Extract the [x, y] coordinate from the center of the cell holding the provided text.  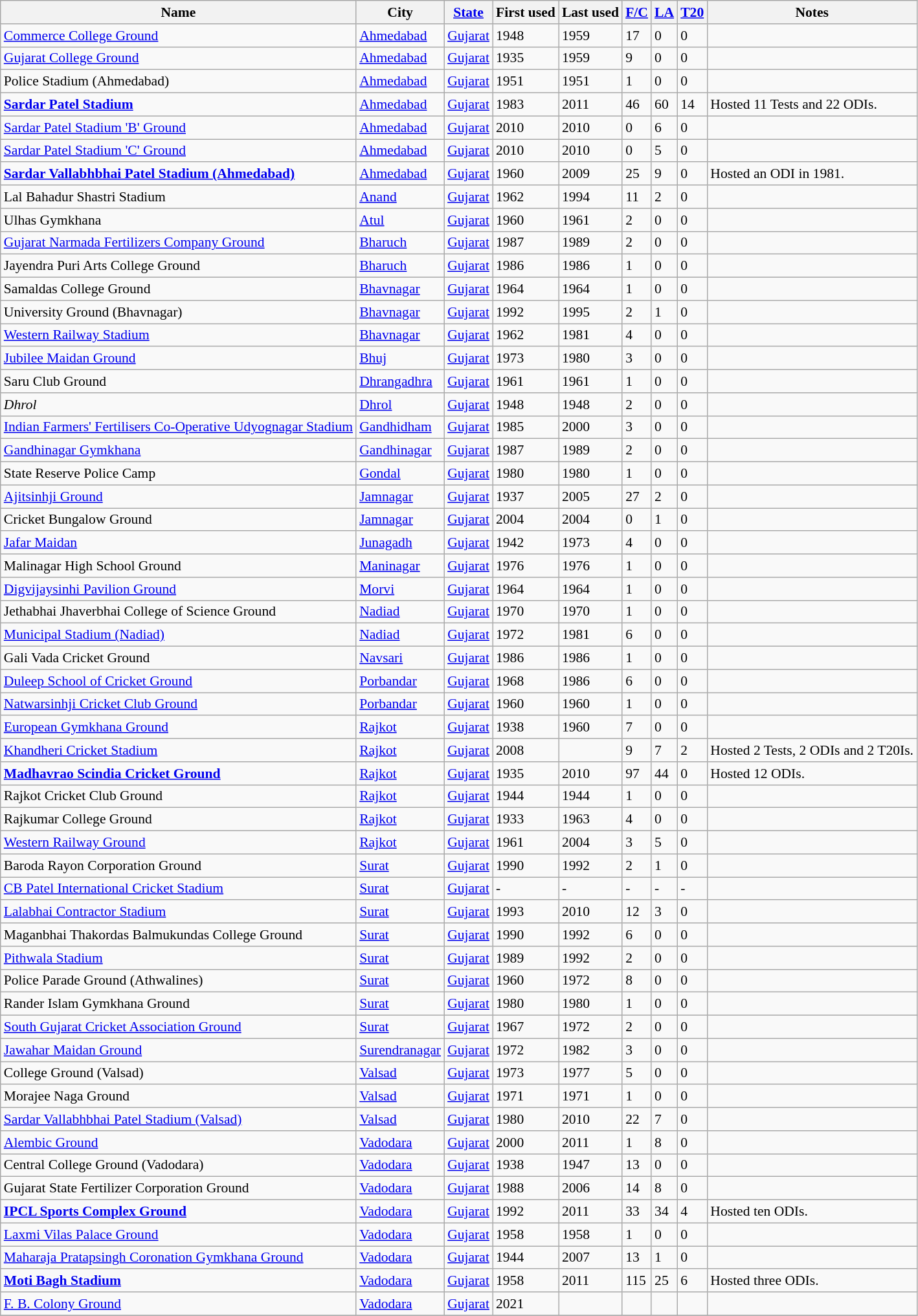
Last used [590, 12]
Jethabhai Jhaverbhai College of Science Ground [179, 612]
Lalabhai Contractor Stadium [179, 912]
Hosted three ODIs. [812, 1281]
Police Stadium (Ahmedabad) [179, 82]
Jubilee Maidan Ground [179, 359]
Sardar Vallabhbhai Patel Stadium (Ahmedabad) [179, 174]
LA [664, 12]
Hosted 11 Tests and 22 ODIs. [812, 105]
Bhuj [400, 359]
1947 [590, 1165]
Rajkot Cricket Club Ground [179, 796]
1985 [526, 427]
Hosted ten ODIs. [812, 1212]
Saru Club Ground [179, 381]
Gandhinagar Gymkhana [179, 451]
Gandhidham [400, 427]
Jafar Maidan [179, 543]
1933 [526, 820]
Duleep School of Cricket Ground [179, 681]
F. B. Colony Ground [179, 1304]
Laxmi Vilas Palace Ground [179, 1234]
Ulhas Gymkhana [179, 220]
Atul [400, 220]
Rajkumar College Ground [179, 820]
Ajitsinhji Ground [179, 496]
Anand [400, 197]
Police Parade Ground (Athwalines) [179, 981]
Alembic Ground [179, 1143]
Maganbhai Thakordas Balmukundas College Ground [179, 935]
2021 [526, 1304]
97 [637, 774]
Surendranagar [400, 1050]
Junagadh [400, 543]
Lal Bahadur Shastri Stadium [179, 197]
Sardar Patel Stadium [179, 105]
Gali Vada Cricket Ground [179, 658]
1993 [526, 912]
Jawahar Maidan Ground [179, 1050]
Navsari [400, 658]
Sardar Patel Stadium 'B' Ground [179, 128]
City [400, 12]
115 [637, 1281]
Hosted 12 ODIs. [812, 774]
Sardar Patel Stadium 'C' Ground [179, 151]
11 [637, 197]
22 [637, 1119]
17 [637, 36]
Gujarat State Fertilizer Corporation Ground [179, 1188]
1994 [590, 197]
Morvi [400, 589]
Maharaja Pratapsingh Coronation Gymkhana Ground [179, 1258]
Jayendra Puri Arts College Ground [179, 266]
1968 [526, 681]
27 [637, 496]
T20 [692, 12]
State [469, 12]
1988 [526, 1188]
46 [637, 105]
Commerce College Ground [179, 36]
44 [664, 774]
1967 [526, 1027]
State Reserve Police Camp [179, 474]
Baroda Rayon Corporation Ground [179, 865]
1982 [590, 1050]
Name [179, 12]
Western Railway Ground [179, 843]
Samaldas College Ground [179, 289]
2005 [590, 496]
Maninagar [400, 566]
F/C [637, 12]
34 [664, 1212]
Gondal [400, 474]
1963 [590, 820]
2007 [590, 1258]
Indian Farmers' Fertilisers Co-Operative Udyognagar Stadium [179, 427]
Natwarsinhji Cricket Club Ground [179, 704]
CB Patel International Cricket Stadium [179, 889]
Hosted an ODI in 1981. [812, 174]
Khandheri Cricket Stadium [179, 750]
60 [664, 105]
Dhrangadhra [400, 381]
Pithwala Stadium [179, 958]
IPCL Sports Complex Ground [179, 1212]
College Ground (Valsad) [179, 1073]
First used [526, 12]
University Ground (Bhavnagar) [179, 312]
South Gujarat Cricket Association Ground [179, 1027]
1995 [590, 312]
1937 [526, 496]
Gujarat College Ground [179, 58]
1977 [590, 1073]
12 [637, 912]
Notes [812, 12]
Moti Bagh Stadium [179, 1281]
Gujarat Narmada Fertilizers Company Ground [179, 243]
Morajee Naga Ground [179, 1097]
2009 [590, 174]
2008 [526, 750]
Malinagar High School Ground [179, 566]
Sardar Vallabhbhai Patel Stadium (Valsad) [179, 1119]
Central College Ground (Vadodara) [179, 1165]
Municipal Stadium (Nadiad) [179, 635]
1942 [526, 543]
1983 [526, 105]
Gandhinagar [400, 451]
Madhavrao Scindia Cricket Ground [179, 774]
Rander Islam Gymkhana Ground [179, 1004]
Western Railway Stadium [179, 335]
2006 [590, 1188]
Cricket Bungalow Ground [179, 520]
Digvijaysinhi Pavilion Ground [179, 589]
European Gymkhana Ground [179, 728]
33 [637, 1212]
Hosted 2 Tests, 2 ODIs and 2 T20Is. [812, 750]
